Capture the cell that displays the provided text and extract its [X, Y] central coordinate. 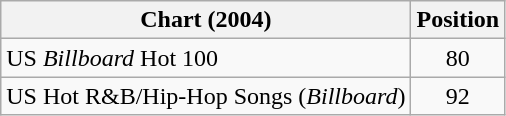
US Hot R&B/Hip-Hop Songs (Billboard) [206, 96]
92 [458, 96]
Position [458, 20]
80 [458, 58]
Chart (2004) [206, 20]
US Billboard Hot 100 [206, 58]
